From the cell containing the given text, extract its center point as [x, y] coordinate. 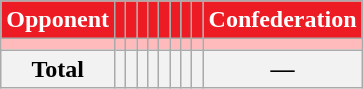
Confederation [282, 20]
— [282, 69]
Opponent [58, 20]
Total [58, 69]
